Output the [X, Y] coordinate of the center of the cell containing the given text.  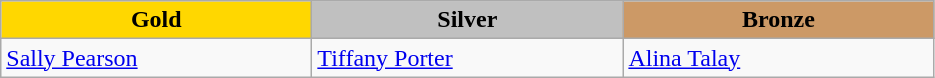
Silver [468, 20]
Bronze [778, 20]
Tiffany Porter [468, 58]
Sally Pearson [156, 58]
Gold [156, 20]
Alina Talay [778, 58]
